Determine the [X, Y] coordinate at the center of the cell enclosing the given text.  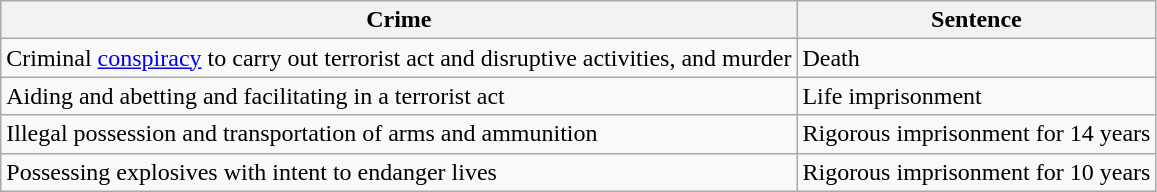
Death [976, 58]
Possessing explosives with intent to endanger lives [399, 172]
Sentence [976, 20]
Rigorous imprisonment for 14 years [976, 134]
Life imprisonment [976, 96]
Crime [399, 20]
Criminal conspiracy to carry out terrorist act and disruptive activities, and murder [399, 58]
Illegal possession and transportation of arms and ammunition [399, 134]
Aiding and abetting and facilitating in a terrorist act [399, 96]
Rigorous imprisonment for 10 years [976, 172]
